Output the [x, y] coordinate of the center of the cell containing the given text.  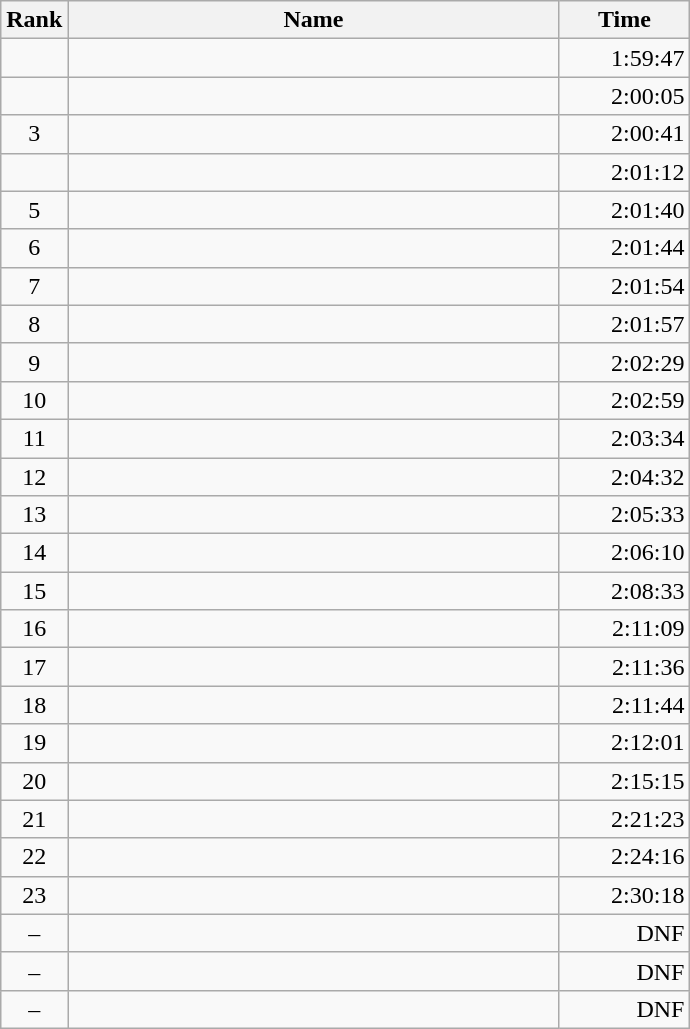
2:01:40 [624, 210]
21 [34, 819]
2:01:44 [624, 248]
22 [34, 857]
16 [34, 629]
2:02:29 [624, 362]
2:05:33 [624, 515]
2:24:16 [624, 857]
2:03:34 [624, 438]
2:02:59 [624, 400]
18 [34, 705]
2:11:36 [624, 667]
17 [34, 667]
15 [34, 591]
5 [34, 210]
2:06:10 [624, 553]
9 [34, 362]
14 [34, 553]
2:00:05 [624, 96]
12 [34, 477]
7 [34, 286]
2:11:44 [624, 705]
19 [34, 743]
2:21:23 [624, 819]
8 [34, 324]
2:11:09 [624, 629]
2:04:32 [624, 477]
10 [34, 400]
Name [314, 20]
2:15:15 [624, 781]
1:59:47 [624, 58]
2:08:33 [624, 591]
3 [34, 134]
11 [34, 438]
Rank [34, 20]
23 [34, 895]
13 [34, 515]
2:01:12 [624, 172]
2:30:18 [624, 895]
2:01:57 [624, 324]
Time [624, 20]
2:01:54 [624, 286]
2:12:01 [624, 743]
2:00:41 [624, 134]
20 [34, 781]
6 [34, 248]
